Output the [X, Y] coordinate of the center of the cell containing the given text.  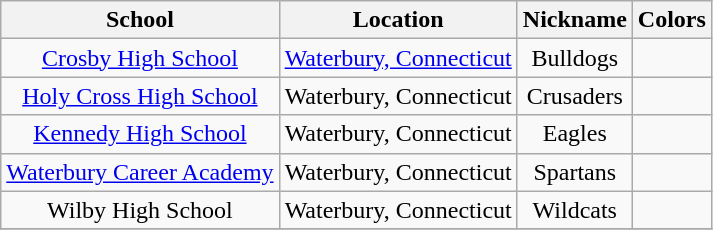
Crosby High School [140, 58]
Bulldogs [574, 58]
Nickname [574, 20]
Spartans [574, 172]
School [140, 20]
Wildcats [574, 210]
Holy Cross High School [140, 96]
Crusaders [574, 96]
Location [398, 20]
Wilby High School [140, 210]
Kennedy High School [140, 134]
Colors [672, 20]
Eagles [574, 134]
Waterbury Career Academy [140, 172]
